Identify which cell holds the provided text, then report its (X, Y) central coordinate. 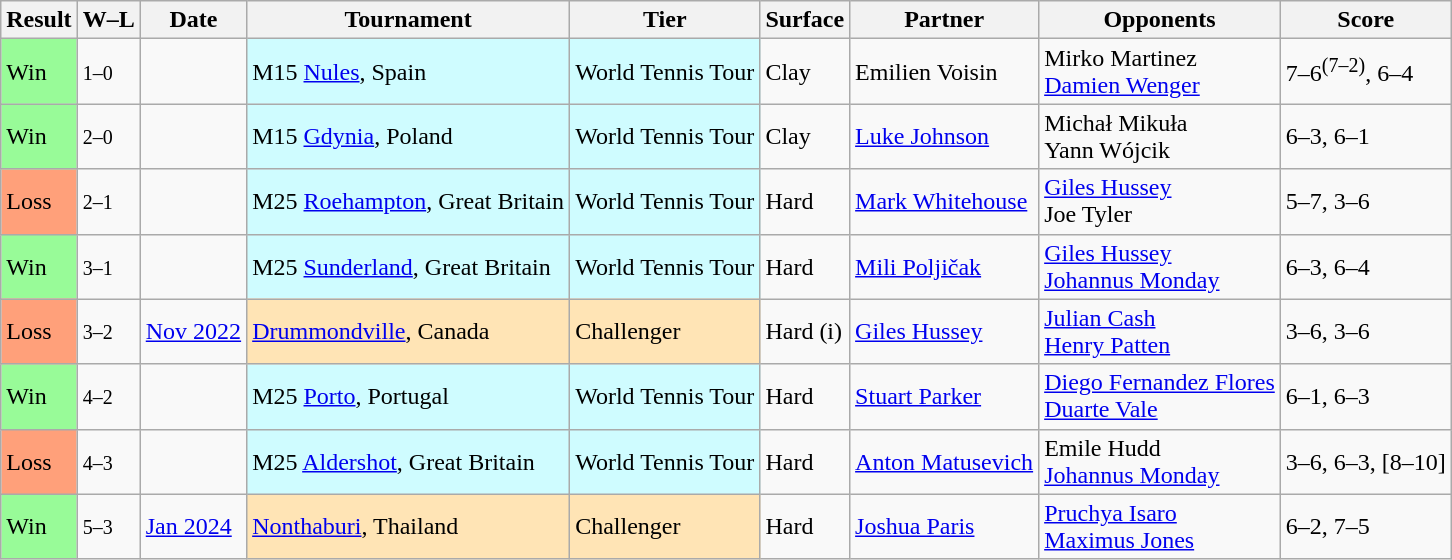
Luke Johnson (944, 136)
Giles Hussey Joe Tyler (1160, 202)
M15 Nules, Spain (408, 72)
Nov 2022 (193, 332)
6–3, 6–4 (1366, 266)
Score (1366, 20)
1–0 (108, 72)
Anton Matusevich (944, 462)
6–1, 6–3 (1366, 396)
Drummondville, Canada (408, 332)
3–1 (108, 266)
Surface (805, 20)
M15 Gdynia, Poland (408, 136)
Jan 2024 (193, 526)
Emile Hudd Johannus Monday (1160, 462)
3–6, 3–6 (1366, 332)
Joshua Paris (944, 526)
M25 Sunderland, Great Britain (408, 266)
4–3 (108, 462)
2–0 (108, 136)
Result (39, 20)
Tier (665, 20)
4–2 (108, 396)
Stuart Parker (944, 396)
5–7, 3–6 (1366, 202)
Tournament (408, 20)
M25 Aldershot, Great Britain (408, 462)
Partner (944, 20)
3–2 (108, 332)
W–L (108, 20)
Date (193, 20)
M25 Porto, Portugal (408, 396)
6–3, 6–1 (1366, 136)
7–6(7–2), 6–4 (1366, 72)
Mark Whitehouse (944, 202)
Diego Fernandez Flores Duarte Vale (1160, 396)
M25 Roehampton, Great Britain (408, 202)
Julian Cash Henry Patten (1160, 332)
Michał Mikuła Yann Wójcik (1160, 136)
Opponents (1160, 20)
Pruchya Isaro Maximus Jones (1160, 526)
Hard (i) (805, 332)
Mirko Martinez Damien Wenger (1160, 72)
Nonthaburi, Thailand (408, 526)
Emilien Voisin (944, 72)
Giles Hussey Johannus Monday (1160, 266)
6–2, 7–5 (1366, 526)
Giles Hussey (944, 332)
2–1 (108, 202)
3–6, 6–3, [8–10] (1366, 462)
Mili Poljičak (944, 266)
5–3 (108, 526)
